Search for the cell housing the specified text and yield its [x, y] center coordinate. 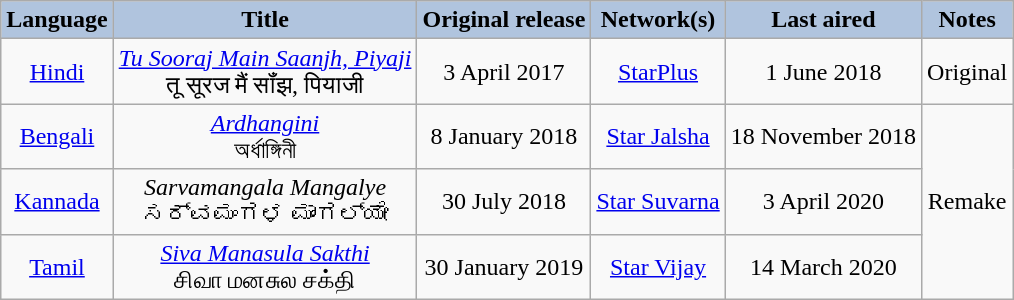
Original release [504, 20]
Star Jalsha [658, 136]
Hindi [57, 72]
Tu Sooraj Main Saanjh, Piyaji तू सूरज मैं सॉंझ, पियाजी [265, 72]
Remake [968, 202]
Ardhangini অর্ধাঙ্গিনী [265, 136]
Last aired [823, 20]
Star Vijay [658, 266]
Language [57, 20]
Kannada [57, 202]
Sarvamangala Mangalye ಸರ್ವಮಂಗಳ ಮಾಂಗಲ್ಯೇ [265, 202]
StarPlus [658, 72]
Original [968, 72]
30 July 2018 [504, 202]
18 November 2018 [823, 136]
Tamil [57, 266]
1 June 2018 [823, 72]
Siva Manasula Sakthi சிவா மனசுல சக்தி [265, 266]
3 April 2017 [504, 72]
Star Suvarna [658, 202]
Title [265, 20]
30 January 2019 [504, 266]
Network(s) [658, 20]
8 January 2018 [504, 136]
Notes [968, 20]
14 March 2020 [823, 266]
Bengali [57, 136]
3 April 2020 [823, 202]
